From the cell containing the given text, extract its center point as (x, y) coordinate. 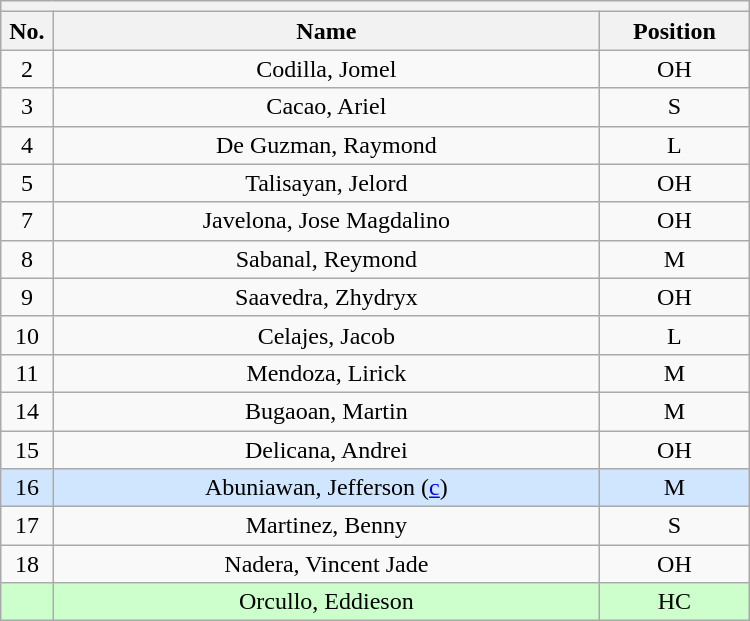
Orcullo, Eddieson (326, 602)
No. (27, 31)
Sabanal, Reymond (326, 259)
3 (27, 107)
15 (27, 449)
Celajes, Jacob (326, 335)
16 (27, 488)
4 (27, 145)
17 (27, 526)
Bugaoan, Martin (326, 411)
Nadera, Vincent Jade (326, 564)
Cacao, Ariel (326, 107)
9 (27, 297)
8 (27, 259)
Position (675, 31)
De Guzman, Raymond (326, 145)
Codilla, Jomel (326, 69)
14 (27, 411)
Mendoza, Lirick (326, 373)
Delicana, Andrei (326, 449)
18 (27, 564)
Name (326, 31)
Talisayan, Jelord (326, 183)
Martinez, Benny (326, 526)
2 (27, 69)
Javelona, Jose Magdalino (326, 221)
10 (27, 335)
7 (27, 221)
5 (27, 183)
11 (27, 373)
Saavedra, Zhydryx (326, 297)
Abuniawan, Jefferson (c) (326, 488)
HC (675, 602)
